Return (X, Y) of the center of cell containing provided text 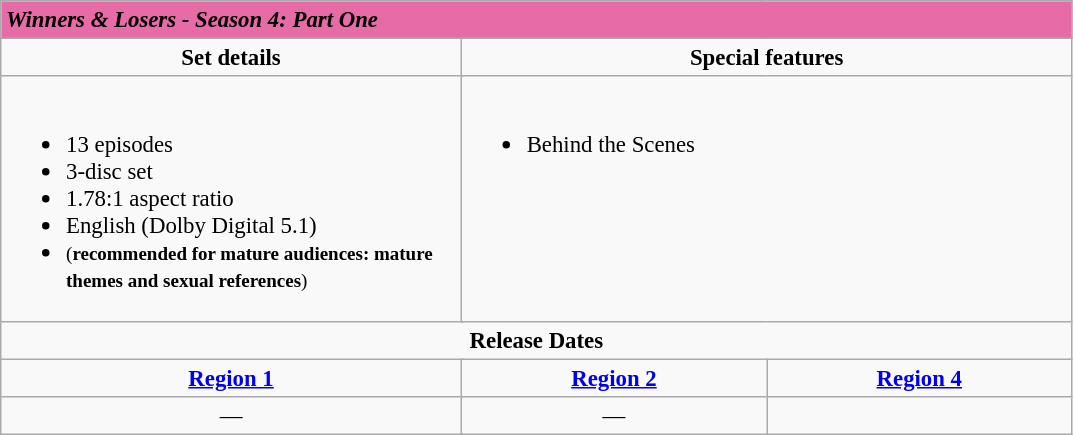
Region 4 (920, 378)
Region 2 (614, 378)
Special features (766, 58)
13 episodes3-disc set1.78:1 aspect ratioEnglish (Dolby Digital 5.1) (recommended for mature audiences: mature themes and sexual references) (232, 198)
Set details (232, 58)
Behind the Scenes (766, 198)
Region 1 (232, 378)
Release Dates (536, 340)
Winners & Losers - Season 4: Part One (536, 20)
